From the cell containing the given text, extract its center point as [x, y] coordinate. 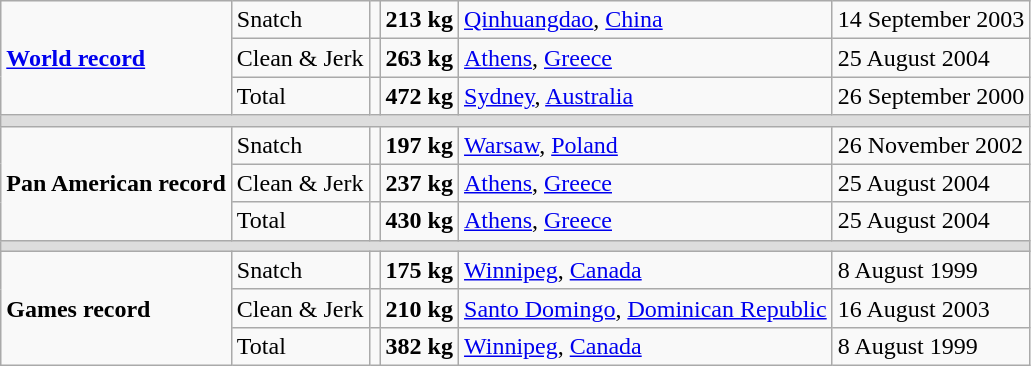
430 kg [419, 221]
237 kg [419, 183]
Qinhuangdao, China [646, 20]
14 September 2003 [931, 20]
Sydney, Australia [646, 96]
26 November 2002 [931, 145]
175 kg [419, 270]
16 August 2003 [931, 308]
263 kg [419, 58]
197 kg [419, 145]
Santo Domingo, Dominican Republic [646, 308]
213 kg [419, 20]
World record [116, 58]
Pan American record [116, 183]
26 September 2000 [931, 96]
Games record [116, 308]
210 kg [419, 308]
Warsaw, Poland [646, 145]
472 kg [419, 96]
382 kg [419, 346]
